For the text-containing cell, return its midpoint in (x, y) coordinate format. 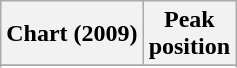
Chart (2009) (72, 34)
Peakposition (189, 34)
